Scan for the cell matching the given text and deliver its (x, y) coordinate at center. 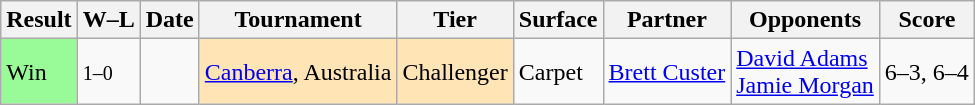
Score (926, 20)
Result (39, 20)
David Adams Jamie Morgan (806, 72)
Date (170, 20)
Carpet (558, 72)
Partner (667, 20)
W–L (108, 20)
Opponents (806, 20)
Tier (455, 20)
Challenger (455, 72)
1–0 (108, 72)
Canberra, Australia (298, 72)
6–3, 6–4 (926, 72)
Brett Custer (667, 72)
Surface (558, 20)
Win (39, 72)
Tournament (298, 20)
